Output the [x, y] coordinate of the center of the cell containing the given text.  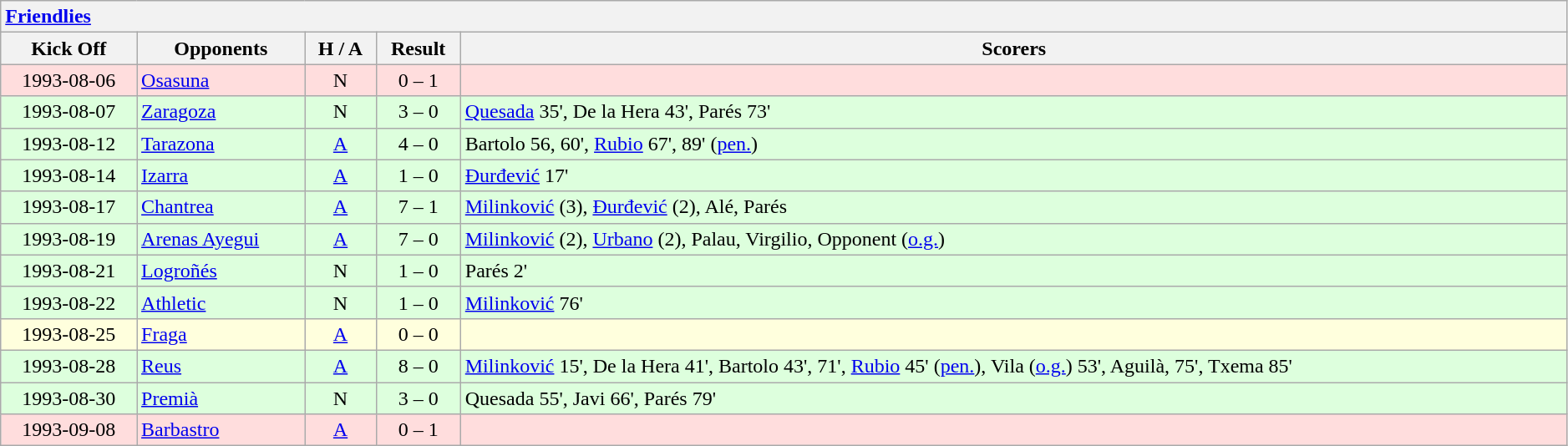
Chantrea [221, 207]
0 – 0 [418, 334]
1993-08-14 [69, 175]
Logroñés [221, 271]
7 – 1 [418, 207]
Bartolo 56, 60', Rubio 67', 89' (pen.) [1014, 144]
Đurđević 17' [1014, 175]
Reus [221, 366]
1993-08-12 [69, 144]
8 – 0 [418, 366]
Izarra [221, 175]
Quesada 55', Javi 66', Parés 79' [1014, 398]
Premià [221, 398]
Fraga [221, 334]
Friendlies [784, 17]
Kick Off [69, 48]
7 – 0 [418, 239]
Osasuna [221, 80]
Zaragoza [221, 112]
Milinković (3), Đurđević (2), Alé, Parés [1014, 207]
1993-08-17 [69, 207]
1993-08-19 [69, 239]
Parés 2' [1014, 271]
4 – 0 [418, 144]
1993-08-28 [69, 366]
1993-08-07 [69, 112]
Quesada 35', De la Hera 43', Parés 73' [1014, 112]
Milinković (2), Urbano (2), Palau, Virgilio, Opponent (o.g.) [1014, 239]
1993-08-30 [69, 398]
1993-08-22 [69, 302]
1993-08-25 [69, 334]
Barbastro [221, 430]
Milinković 15', De la Hera 41', Bartolo 43', 71', Rubio 45' (pen.), Vila (o.g.) 53', Aguilà, 75', Txema 85' [1014, 366]
Scorers [1014, 48]
H / A [341, 48]
Athletic [221, 302]
1993-08-21 [69, 271]
Opponents [221, 48]
Tarazona [221, 144]
Result [418, 48]
Arenas Ayegui [221, 239]
1993-08-06 [69, 80]
1993-09-08 [69, 430]
Milinković 76' [1014, 302]
